From the cell containing the given text, extract its center point as (X, Y) coordinate. 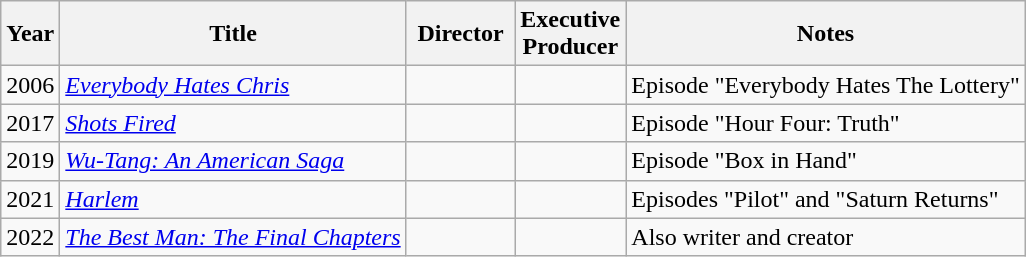
2021 (30, 199)
Notes (826, 34)
Year (30, 34)
Wu-Tang: An American Saga (233, 161)
The Best Man: The Final Chapters (233, 237)
2006 (30, 85)
Harlem (233, 199)
2019 (30, 161)
ExecutiveProducer (570, 34)
2022 (30, 237)
2017 (30, 123)
Episode "Box in Hand" (826, 161)
Director (460, 34)
Shots Fired (233, 123)
Everybody Hates Chris (233, 85)
Episodes "Pilot" and "Saturn Returns" (826, 199)
Title (233, 34)
Episode "Everybody Hates The Lottery" (826, 85)
Episode "Hour Four: Truth" (826, 123)
Also writer and creator (826, 237)
